Return the (x, y) coordinate for the center point of the cell that contains the specified text.  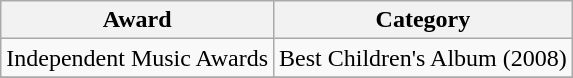
Best Children's Album (2008) (424, 58)
Award (138, 20)
Independent Music Awards (138, 58)
Category (424, 20)
